Extract the (X, Y) coordinate from the center of the cell holding the provided text.  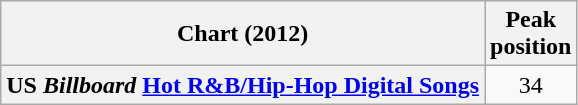
Peakposition (531, 34)
US Billboard Hot R&B/Hip-Hop Digital Songs (243, 85)
Chart (2012) (243, 34)
34 (531, 85)
